Extract the (X, Y) coordinate from the center of the cell holding the provided text.  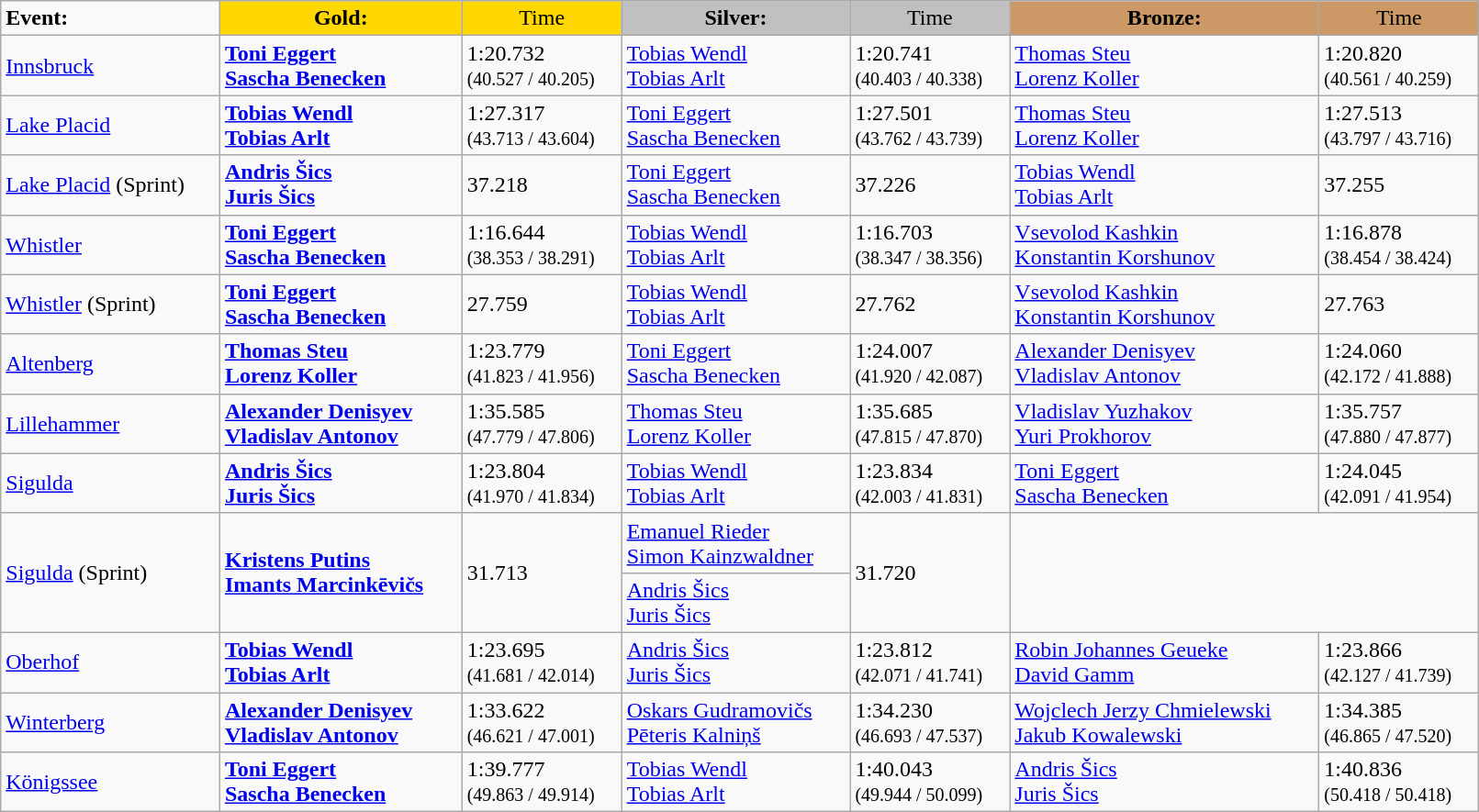
27.763 (1399, 305)
Whistler (Sprint) (110, 305)
1:24.045(42.091 / 41.954) (1399, 483)
1:23.804(41.970 / 41.834) (542, 483)
Oberhof (110, 662)
Lake Placid (110, 125)
Altenberg (110, 363)
1:33.622(46.621 / 47.001) (542, 721)
Gold: (341, 18)
37.226 (930, 185)
1:23.812(42.071 / 41.741) (930, 662)
Lillehammer (110, 424)
Whistler (110, 244)
31.720 (930, 573)
1:20.732(40.527 / 40.205) (542, 66)
27.762 (930, 305)
1:35.585(47.779 / 47.806) (542, 424)
Robin Johannes GeuekeDavid Gamm (1164, 662)
1:16.703(38.347 / 38.356) (930, 244)
1:16.644(38.353 / 38.291) (542, 244)
Event: (110, 18)
1:23.779(41.823 / 41.956) (542, 363)
Oskars GudramovičsPēteris Kalniņš (736, 721)
Winterberg (110, 721)
1:34.385(46.865 / 47.520) (1399, 721)
Innsbruck (110, 66)
1:20.741(40.403 / 40.338) (930, 66)
1:16.878(38.454 / 38.424) (1399, 244)
Wojclech Jerzy ChmielewskiJakub Kowalewski (1164, 721)
Lake Placid (Sprint) (110, 185)
Sigulda (110, 483)
1:23.834(42.003 / 41.831) (930, 483)
Kristens PutinsImants Marcinkēvičs (341, 573)
1:24.060(42.172 / 41.888) (1399, 363)
37.218 (542, 185)
27.759 (542, 305)
1:35.685(47.815 / 47.870) (930, 424)
1:34.230(46.693 / 47.537) (930, 721)
1:24.007(41.920 / 42.087) (930, 363)
Sigulda (Sprint) (110, 573)
1:23.695(41.681 / 42.014) (542, 662)
1:27.501(43.762 / 43.739) (930, 125)
1:27.513(43.797 / 43.716) (1399, 125)
31.713 (542, 573)
1:40.043(49.944 / 50.099) (930, 782)
1:27.317(43.713 / 43.604) (542, 125)
Königssee (110, 782)
Bronze: (1164, 18)
37.255 (1399, 185)
1:20.820(40.561 / 40.259) (1399, 66)
Silver: (736, 18)
1:23.866(42.127 / 41.739) (1399, 662)
1:39.777(49.863 / 49.914) (542, 782)
1:40.836(50.418 / 50.418) (1399, 782)
Emanuel RiederSimon Kainzwaldner (736, 543)
Vladislav YuzhakovYuri Prokhorov (1164, 424)
1:35.757(47.880 / 47.877) (1399, 424)
